Return the (x, y) coordinate for the center point of the cell that contains the specified text.  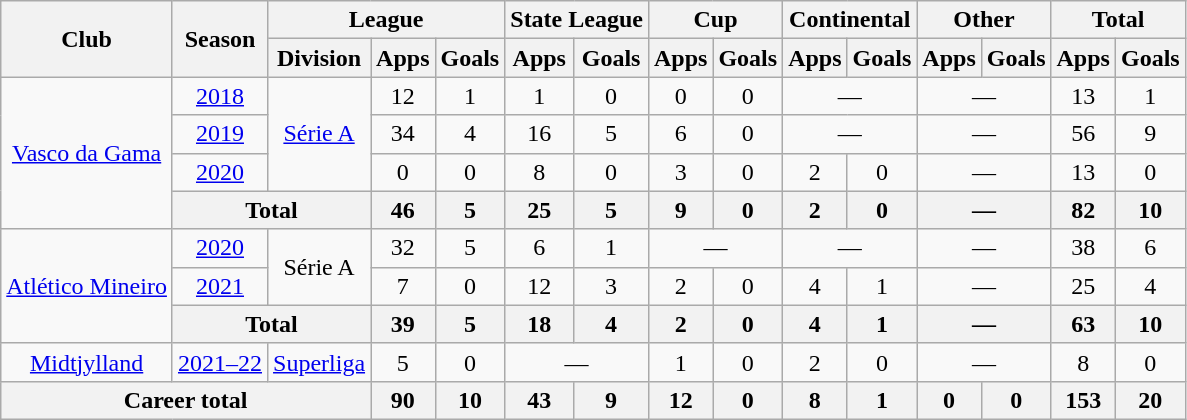
16 (540, 134)
Atlético Mineiro (87, 286)
Continental (850, 20)
82 (1083, 210)
Other (984, 20)
Vasco da Gama (87, 153)
Career total (186, 400)
63 (1083, 324)
46 (403, 210)
2019 (220, 134)
Cup (715, 20)
32 (403, 248)
Club (87, 39)
20 (1150, 400)
Division (320, 58)
Midtjylland (87, 362)
2021–22 (220, 362)
39 (403, 324)
2018 (220, 96)
56 (1083, 134)
34 (403, 134)
7 (403, 286)
38 (1083, 248)
State League (577, 20)
League (386, 20)
43 (540, 400)
90 (403, 400)
2021 (220, 286)
153 (1083, 400)
Season (220, 39)
Superliga (320, 362)
18 (540, 324)
